Return the [X, Y] coordinate for the center point of the cell that contains the specified text.  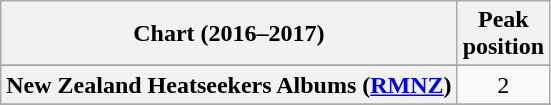
Peak position [503, 34]
Chart (2016–2017) [229, 34]
2 [503, 85]
New Zealand Heatseekers Albums (RMNZ) [229, 85]
